Identify which cell holds the provided text, then report its [X, Y] central coordinate. 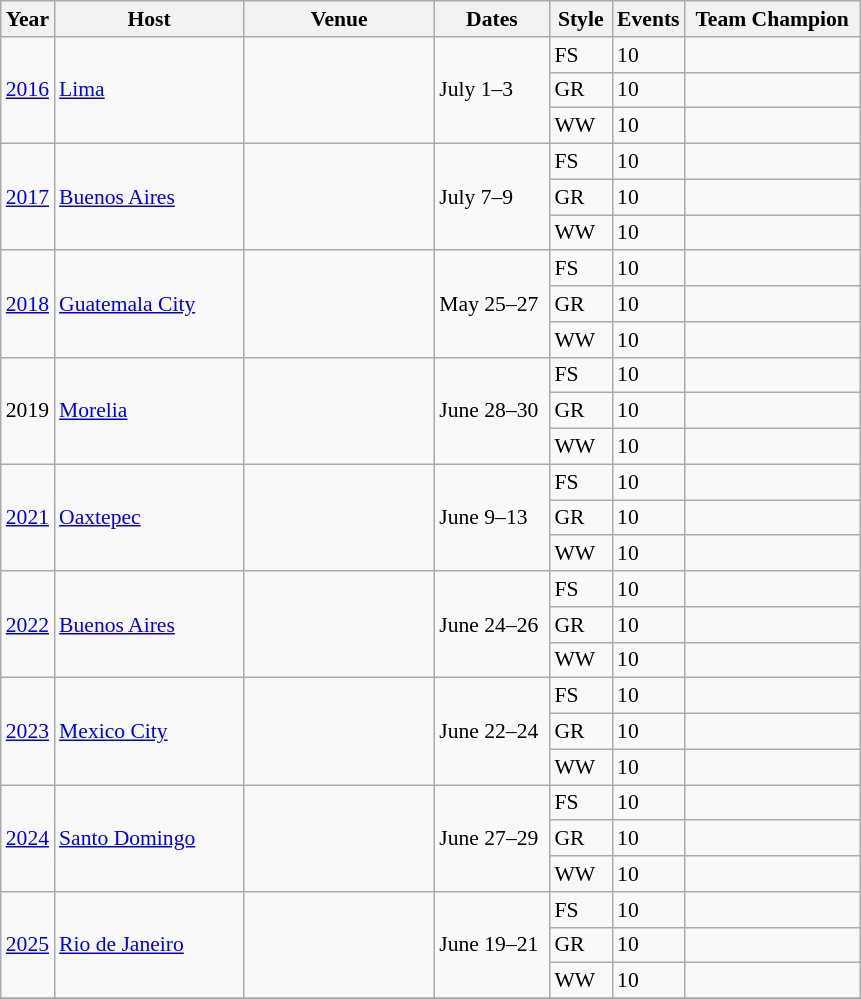
2023 [28, 732]
Mexico City [149, 732]
Team Champion [772, 19]
Dates [492, 19]
Style [580, 19]
2019 [28, 410]
2022 [28, 624]
Lima [149, 90]
Guatemala City [149, 304]
June 24–26 [492, 624]
2016 [28, 90]
May 25–27 [492, 304]
2025 [28, 946]
Rio de Janeiro [149, 946]
Events [648, 19]
2024 [28, 838]
July 1–3 [492, 90]
Santo Domingo [149, 838]
Venue [339, 19]
2017 [28, 198]
Host [149, 19]
June 28–30 [492, 410]
June 19–21 [492, 946]
June 22–24 [492, 732]
Morelia [149, 410]
2021 [28, 518]
June 9–13 [492, 518]
Year [28, 19]
Oaxtepec [149, 518]
July 7–9 [492, 198]
June 27–29 [492, 838]
2018 [28, 304]
